Locate the cell with the specified text and output its (x, y) center coordinate. 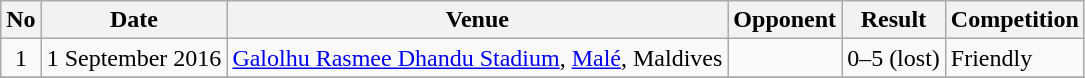
Galolhu Rasmee Dhandu Stadium, Malé, Maldives (478, 58)
0–5 (lost) (894, 58)
1 (21, 58)
Venue (478, 20)
1 September 2016 (134, 58)
Friendly (1014, 58)
Opponent (785, 20)
Result (894, 20)
No (21, 20)
Competition (1014, 20)
Date (134, 20)
